Extract the (X, Y) coordinate from the center of the cell holding the provided text.  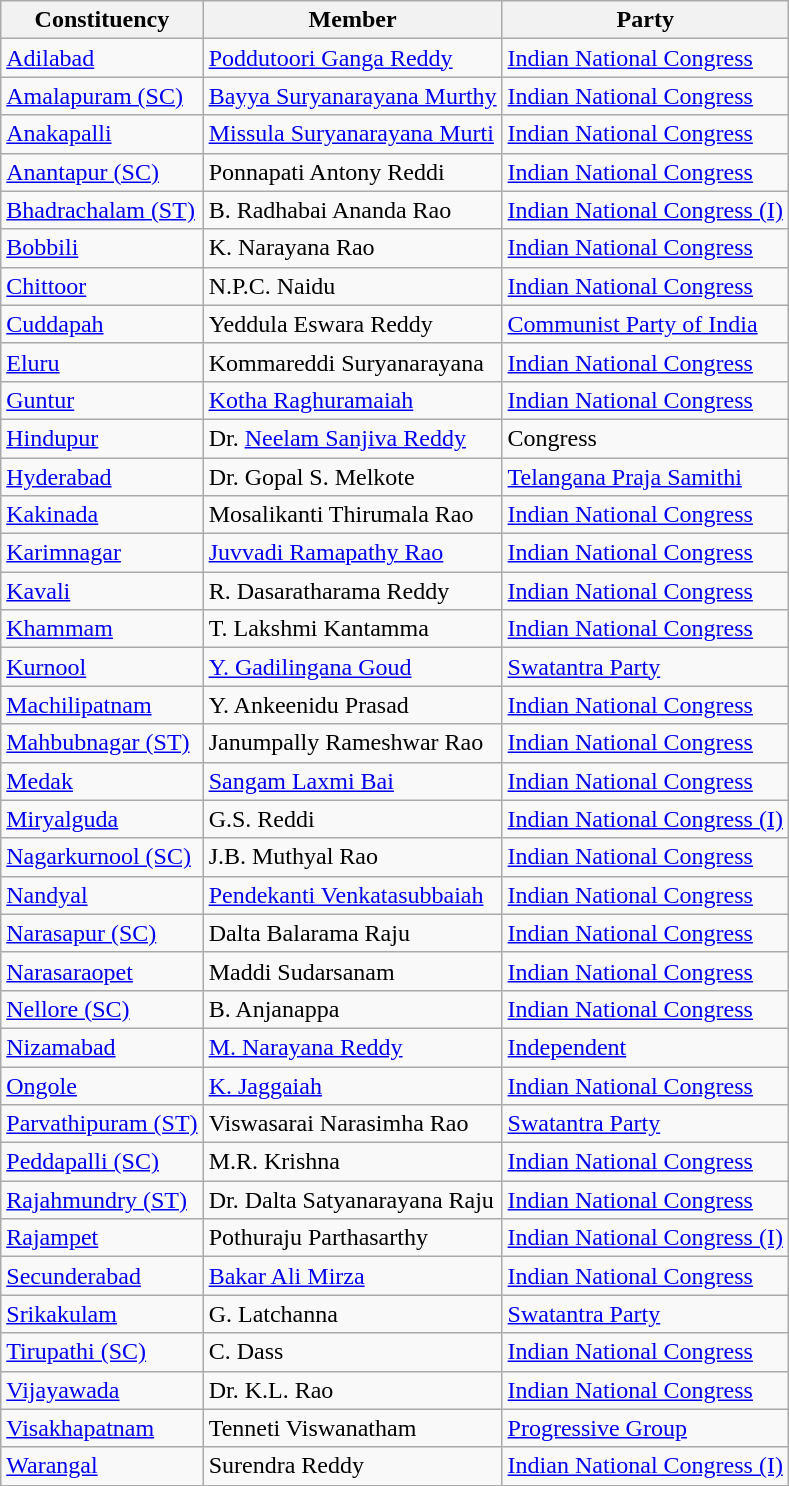
Parvathipuram (ST) (102, 1124)
Communist Party of India (645, 324)
Poddutoori Ganga Reddy (352, 58)
Mahbubnagar (ST) (102, 743)
Dr. Neelam Sanjiva Reddy (352, 438)
Bobbili (102, 248)
Kotha Raghuramaiah (352, 400)
J.B. Muthyal Rao (352, 857)
Adilabad (102, 58)
Cuddapah (102, 324)
Y. Ankeenidu Prasad (352, 705)
Secunderabad (102, 1276)
Sangam Laxmi Bai (352, 781)
Guntur (102, 400)
Machilipatnam (102, 705)
M.R. Krishna (352, 1162)
Ponnapati Antony Reddi (352, 172)
B. Radhabai Ananda Rao (352, 210)
Miryalguda (102, 819)
Srikakulam (102, 1314)
Mosalikanti Thirumala Rao (352, 515)
Rajampet (102, 1238)
Anantapur (SC) (102, 172)
Constituency (102, 20)
Kavali (102, 591)
Pothuraju Parthasarthy (352, 1238)
Peddapalli (SC) (102, 1162)
Bayya Suryanarayana Murthy (352, 96)
Surendra Reddy (352, 1466)
Warangal (102, 1466)
Party (645, 20)
Narasapur (SC) (102, 933)
C. Dass (352, 1352)
Bakar Ali Mirza (352, 1276)
Progressive Group (645, 1428)
Kurnool (102, 667)
Nizamabad (102, 1047)
K. Narayana Rao (352, 248)
Anakapalli (102, 134)
Eluru (102, 362)
Dr. Gopal S. Melkote (352, 477)
Medak (102, 781)
Independent (645, 1047)
Tenneti Viswanatham (352, 1428)
Viswasarai Narasimha Rao (352, 1124)
Telangana Praja Samithi (645, 477)
Dalta Balarama Raju (352, 933)
Yeddula Eswara Reddy (352, 324)
Narasaraopet (102, 971)
Tirupathi (SC) (102, 1352)
Dr. Dalta Satyanarayana Raju (352, 1200)
Nagarkurnool (SC) (102, 857)
Kommareddi Suryanarayana (352, 362)
Hindupur (102, 438)
Congress (645, 438)
Y. Gadilingana Goud (352, 667)
Bhadrachalam (ST) (102, 210)
N.P.C. Naidu (352, 286)
Hyderabad (102, 477)
R. Dasaratharama Reddy (352, 591)
Janumpally Rameshwar Rao (352, 743)
Amalapuram (SC) (102, 96)
K. Jaggaiah (352, 1085)
Juvvadi Ramapathy Rao (352, 553)
Dr. K.L. Rao (352, 1390)
Rajahmundry (ST) (102, 1200)
Missula Suryanarayana Murti (352, 134)
Chittoor (102, 286)
Karimnagar (102, 553)
Member (352, 20)
Ongole (102, 1085)
Vijayawada (102, 1390)
Pendekanti Venkatasubbaiah (352, 895)
Visakhapatnam (102, 1428)
G.S. Reddi (352, 819)
M. Narayana Reddy (352, 1047)
G. Latchanna (352, 1314)
B. Anjanappa (352, 1009)
Nellore (SC) (102, 1009)
Maddi Sudarsanam (352, 971)
Khammam (102, 629)
Nandyal (102, 895)
T. Lakshmi Kantamma (352, 629)
Kakinada (102, 515)
